Determine the [x, y] coordinate at the center of the cell enclosing the given text.  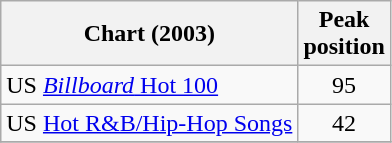
US Billboard Hot 100 [150, 85]
Chart (2003) [150, 34]
95 [344, 85]
Peakposition [344, 34]
42 [344, 123]
US Hot R&B/Hip-Hop Songs [150, 123]
